Provide the (X, Y) coordinate of the cell's center where the given text is located.  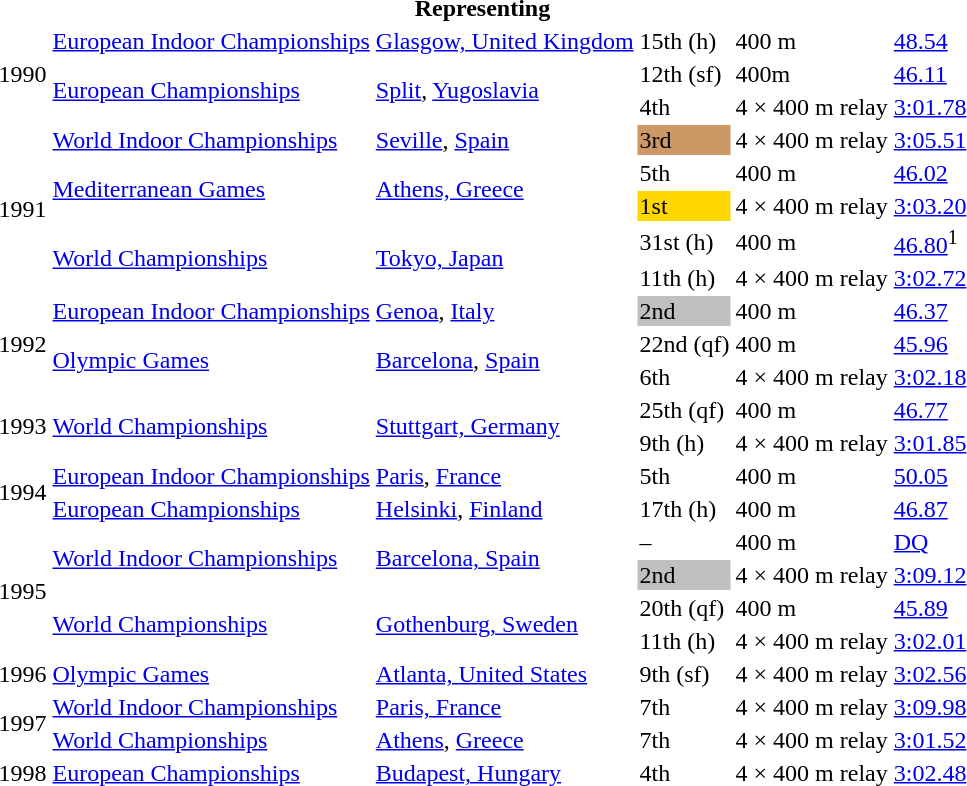
25th (qf) (684, 410)
1st (684, 206)
Glasgow, United Kingdom (504, 41)
Gothenburg, Sweden (504, 624)
9th (h) (684, 443)
3rd (684, 140)
9th (sf) (684, 674)
6th (684, 377)
15th (h) (684, 41)
4th (684, 107)
22nd (qf) (684, 344)
20th (qf) (684, 608)
Stuttgart, Germany (504, 426)
31st (h) (684, 242)
12th (sf) (684, 74)
– (684, 542)
Mediterranean Games (211, 190)
Split, Yugoslavia (504, 90)
Genoa, Italy (504, 311)
400m (812, 74)
Atlanta, United States (504, 674)
Helsinki, Finland (504, 509)
Seville, Spain (504, 140)
Tokyo, Japan (504, 258)
17th (h) (684, 509)
